Pinpoint the cell where the given text exists, returning its [x, y] midpoint coordinate. 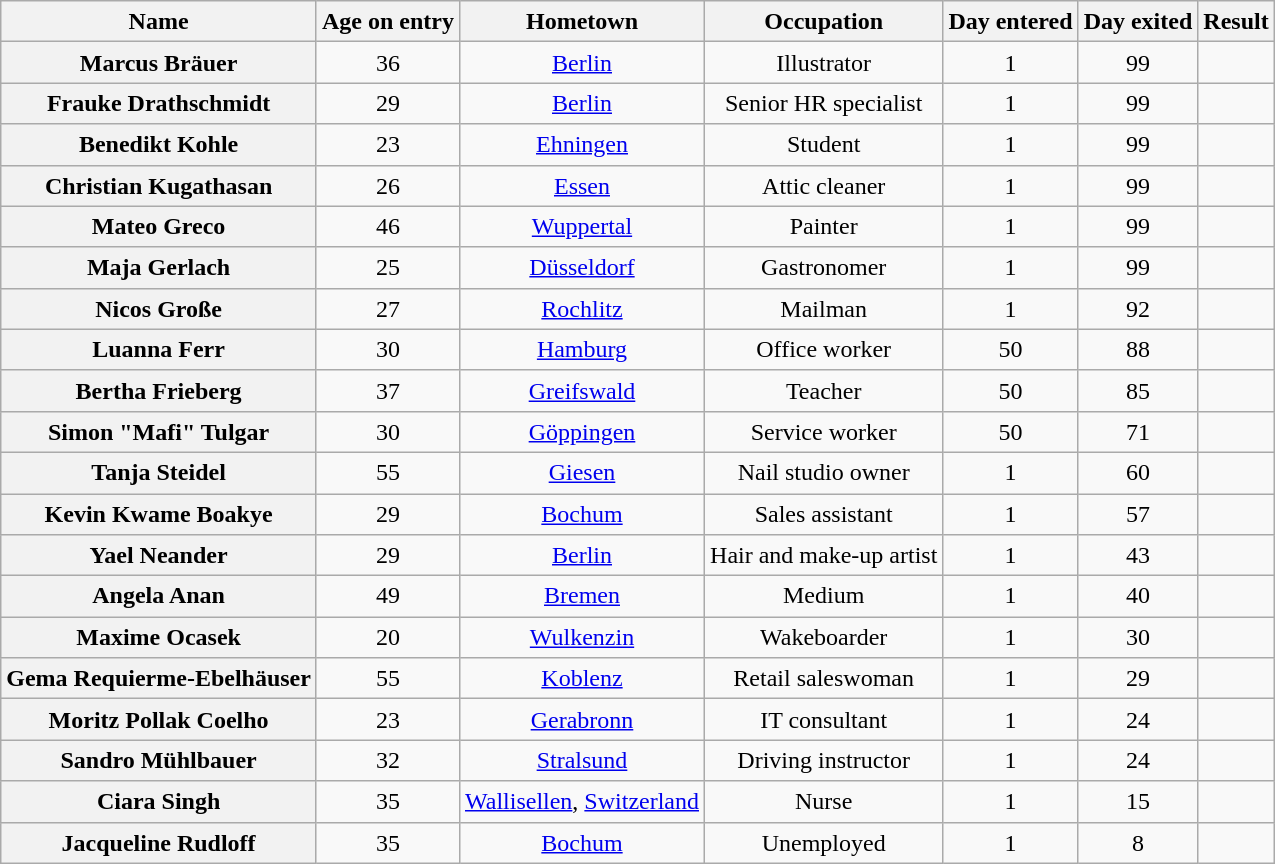
Teacher [824, 390]
49 [388, 596]
Wulkenzin [582, 638]
Maxime Ocasek [159, 638]
27 [388, 308]
Hair and make-up artist [824, 556]
Day entered [1010, 22]
IT consultant [824, 720]
Bremen [582, 596]
Mailman [824, 308]
Angela Anan [159, 596]
25 [388, 268]
40 [1138, 596]
Result [1236, 22]
Hometown [582, 22]
Düsseldorf [582, 268]
Benedikt Kohle [159, 144]
Senior HR specialist [824, 104]
Stralsund [582, 760]
Simon "Mafi" Tulgar [159, 432]
Koblenz [582, 678]
Wuppertal [582, 226]
Kevin Kwame Boakye [159, 514]
Ciara Singh [159, 802]
Day exited [1138, 22]
60 [1138, 472]
8 [1138, 842]
Ehningen [582, 144]
88 [1138, 350]
Wallisellen, Switzerland [582, 802]
37 [388, 390]
43 [1138, 556]
Painter [824, 226]
Driving instructor [824, 760]
Wakeboarder [824, 638]
Maja Gerlach [159, 268]
36 [388, 62]
Mateo Greco [159, 226]
Office worker [824, 350]
Rochlitz [582, 308]
Marcus Bräuer [159, 62]
Frauke Drathschmidt [159, 104]
Gerabronn [582, 720]
Service worker [824, 432]
Bertha Frieberg [159, 390]
Nail studio owner [824, 472]
Age on entry [388, 22]
Greifswald [582, 390]
Student [824, 144]
Yael Neander [159, 556]
Name [159, 22]
46 [388, 226]
Gastronomer [824, 268]
85 [1138, 390]
Unemployed [824, 842]
Attic cleaner [824, 186]
Christian Kugathasan [159, 186]
Gema Requierme-Ebelhäuser [159, 678]
32 [388, 760]
Illustrator [824, 62]
26 [388, 186]
Jacqueline Rudloff [159, 842]
20 [388, 638]
Nurse [824, 802]
Tanja Steidel [159, 472]
Sales assistant [824, 514]
15 [1138, 802]
Sandro Mühlbauer [159, 760]
Giesen [582, 472]
Hamburg [582, 350]
71 [1138, 432]
Nicos Große [159, 308]
Retail saleswoman [824, 678]
Essen [582, 186]
Luanna Ferr [159, 350]
Occupation [824, 22]
57 [1138, 514]
Moritz Pollak Coelho [159, 720]
Medium [824, 596]
92 [1138, 308]
Göppingen [582, 432]
